Extract the (X, Y) coordinate from the center of the cell holding the provided text.  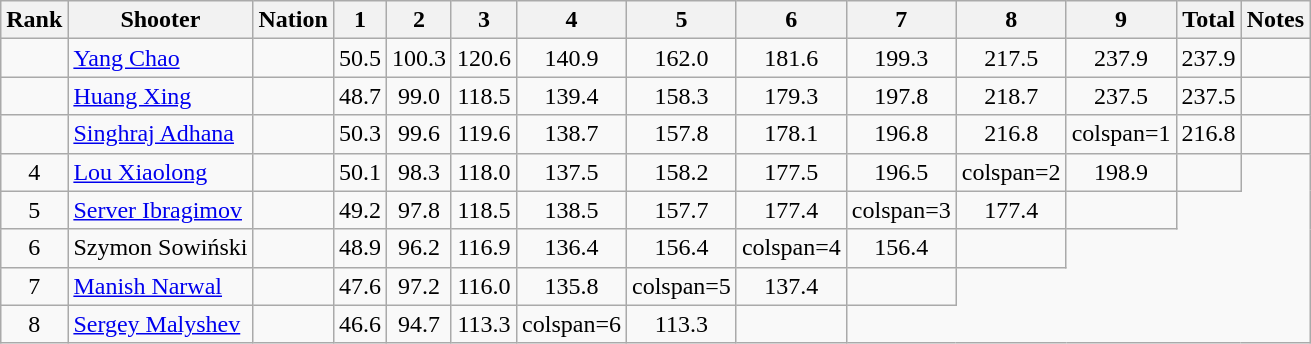
colspan=4 (791, 248)
Server Ibragimov (160, 210)
50.3 (360, 134)
179.3 (791, 96)
colspan=2 (1011, 172)
140.9 (572, 58)
Sergey Malyshev (160, 324)
Lou Xiaolong (160, 172)
198.9 (1121, 172)
217.5 (1011, 58)
116.0 (484, 286)
49.2 (360, 210)
137.5 (572, 172)
178.1 (791, 134)
48.7 (360, 96)
Huang Xing (160, 96)
94.7 (418, 324)
Manish Narwal (160, 286)
120.6 (484, 58)
colspan=3 (901, 210)
9 (1121, 20)
50.5 (360, 58)
48.9 (360, 248)
177.5 (791, 172)
Shooter (160, 20)
139.4 (572, 96)
47.6 (360, 286)
197.8 (901, 96)
135.8 (572, 286)
157.8 (681, 134)
158.2 (681, 172)
138.7 (572, 134)
199.3 (901, 58)
Rank (34, 20)
Szymon Sowiński (160, 248)
118.0 (484, 172)
2 (418, 20)
Singhraj Adhana (160, 134)
162.0 (681, 58)
colspan=6 (572, 324)
1 (360, 20)
158.3 (681, 96)
Nation (293, 20)
157.7 (681, 210)
100.3 (418, 58)
137.4 (791, 286)
138.5 (572, 210)
colspan=5 (681, 286)
119.6 (484, 134)
181.6 (791, 58)
Notes (1275, 20)
96.2 (418, 248)
3 (484, 20)
218.7 (1011, 96)
Total (1208, 20)
196.5 (901, 172)
97.8 (418, 210)
colspan=1 (1121, 134)
196.8 (901, 134)
50.1 (360, 172)
99.0 (418, 96)
98.3 (418, 172)
46.6 (360, 324)
136.4 (572, 248)
Yang Chao (160, 58)
97.2 (418, 286)
116.9 (484, 248)
99.6 (418, 134)
